Capture the cell that displays the provided text and extract its (x, y) central coordinate. 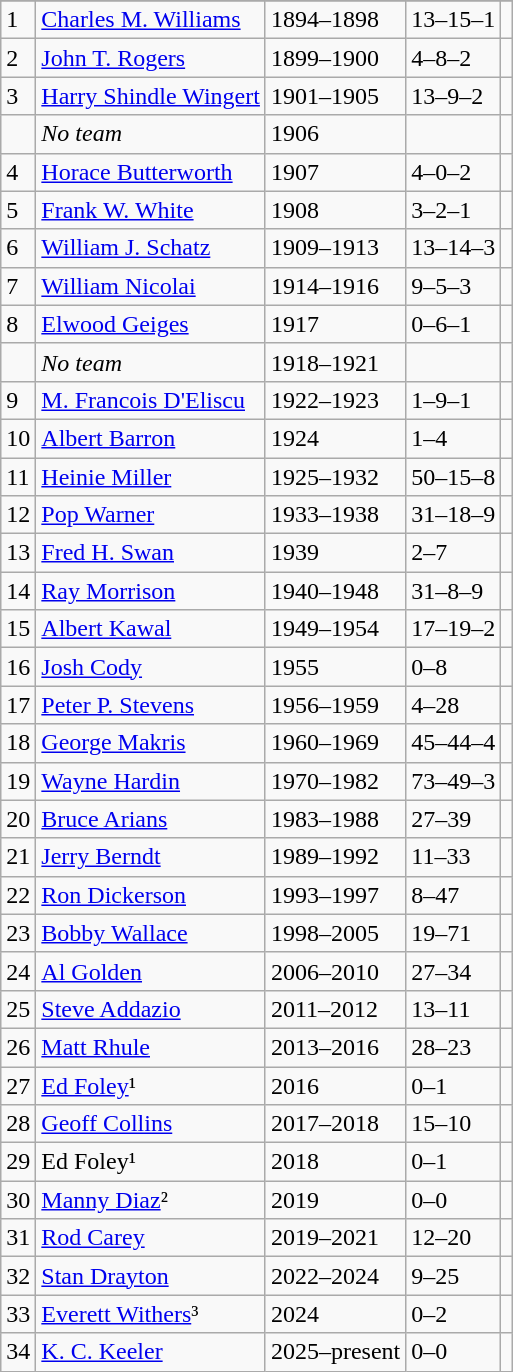
Josh Cody (151, 667)
Stan Drayton (151, 1276)
1 (18, 20)
6 (18, 248)
50–15–8 (454, 477)
M. Francois D'Eliscu (151, 400)
Albert Kawal (151, 629)
30 (18, 1200)
2019 (335, 1200)
13–9–2 (454, 96)
18 (18, 743)
28–23 (454, 1047)
3–2–1 (454, 210)
2024 (335, 1314)
15–10 (454, 1124)
4–28 (454, 705)
Ray Morrison (151, 591)
Frank W. White (151, 210)
1908 (335, 210)
31–18–9 (454, 515)
14 (18, 591)
31 (18, 1238)
7 (18, 286)
Rod Carey (151, 1238)
26 (18, 1047)
24 (18, 971)
1917 (335, 324)
Al Golden (151, 971)
5 (18, 210)
1939 (335, 553)
1955 (335, 667)
Everett Withers³ (151, 1314)
1989–1992 (335, 857)
1956–1959 (335, 705)
13–15–1 (454, 20)
1925–1932 (335, 477)
Steve Addazio (151, 1009)
13–14–3 (454, 248)
John T. Rogers (151, 58)
9–5–3 (454, 286)
1906 (335, 134)
1901–1905 (335, 96)
2022–2024 (335, 1276)
1894–1898 (335, 20)
Geoff Collins (151, 1124)
K. C. Keeler (151, 1352)
27 (18, 1085)
2019–2021 (335, 1238)
28 (18, 1124)
Heinie Miller (151, 477)
Peter P. Stevens (151, 705)
1940–1948 (335, 591)
2011–2012 (335, 1009)
1918–1921 (335, 362)
10 (18, 438)
William J. Schatz (151, 248)
William Nicolai (151, 286)
Horace Butterworth (151, 172)
George Makris (151, 743)
1949–1954 (335, 629)
Harry Shindle Wingert (151, 96)
1993–1997 (335, 895)
23 (18, 933)
25 (18, 1009)
Bruce Arians (151, 819)
1998–2005 (335, 933)
1922–1923 (335, 400)
27–39 (454, 819)
Albert Barron (151, 438)
4–0–2 (454, 172)
32 (18, 1276)
4 (18, 172)
Manny Diaz² (151, 1200)
17–19–2 (454, 629)
27–34 (454, 971)
3 (18, 96)
8–47 (454, 895)
2–7 (454, 553)
2006–2010 (335, 971)
2 (18, 58)
11–33 (454, 857)
33 (18, 1314)
1960–1969 (335, 743)
1899–1900 (335, 58)
12–20 (454, 1238)
31–8–9 (454, 591)
9–25 (454, 1276)
2016 (335, 1085)
4–8–2 (454, 58)
1–9–1 (454, 400)
0–6–1 (454, 324)
2013–2016 (335, 1047)
13–11 (454, 1009)
73–49–3 (454, 781)
16 (18, 667)
2017–2018 (335, 1124)
22 (18, 895)
1933–1938 (335, 515)
0–2 (454, 1314)
1–4 (454, 438)
2018 (335, 1162)
Fred H. Swan (151, 553)
Wayne Hardin (151, 781)
17 (18, 705)
2025–present (335, 1352)
Pop Warner (151, 515)
Matt Rhule (151, 1047)
20 (18, 819)
13 (18, 553)
Jerry Berndt (151, 857)
1909–1913 (335, 248)
29 (18, 1162)
11 (18, 477)
Bobby Wallace (151, 933)
0–8 (454, 667)
1907 (335, 172)
19 (18, 781)
Ron Dickerson (151, 895)
9 (18, 400)
34 (18, 1352)
19–71 (454, 933)
21 (18, 857)
Elwood Geiges (151, 324)
8 (18, 324)
1924 (335, 438)
45–44–4 (454, 743)
1914–1916 (335, 286)
1970–1982 (335, 781)
1983–1988 (335, 819)
12 (18, 515)
Charles M. Williams (151, 20)
15 (18, 629)
